Output the [x, y] coordinate of the center of the cell containing the given text.  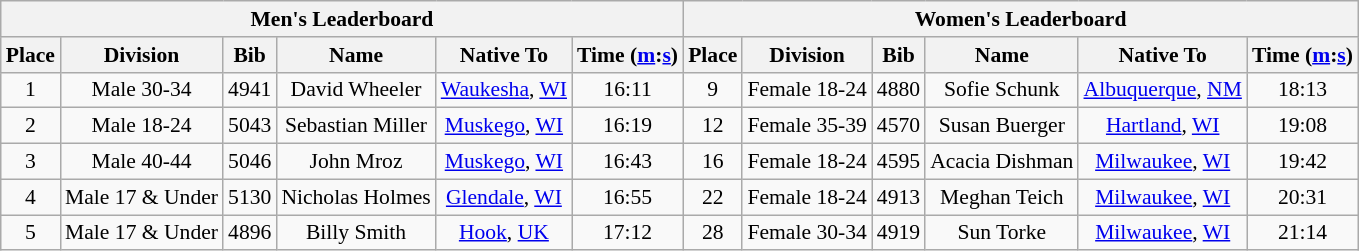
2 [30, 126]
Acacia Dishman [1002, 162]
Hartland, WI [1162, 126]
Sofie Schunk [1002, 90]
Nicholas Holmes [356, 197]
18:13 [1302, 90]
4880 [898, 90]
Sebastian Miller [356, 126]
Hook, UK [504, 233]
16 [712, 162]
5 [30, 233]
1 [30, 90]
John Mroz [356, 162]
4896 [250, 233]
Glendale, WI [504, 197]
9 [712, 90]
Waukesha, WI [504, 90]
Men's Leaderboard [342, 19]
5043 [250, 126]
16:19 [628, 126]
Susan Buerger [1002, 126]
Male 40-44 [142, 162]
16:55 [628, 197]
21:14 [1302, 233]
Female 30-34 [806, 233]
19:08 [1302, 126]
16:43 [628, 162]
Female 35-39 [806, 126]
22 [712, 197]
Meghan Teich [1002, 197]
Male 30-34 [142, 90]
4595 [898, 162]
5046 [250, 162]
16:11 [628, 90]
17:12 [628, 233]
20:31 [1302, 197]
4913 [898, 197]
4941 [250, 90]
4570 [898, 126]
4919 [898, 233]
Male 18-24 [142, 126]
28 [712, 233]
Sun Torke [1002, 233]
12 [712, 126]
19:42 [1302, 162]
Albuquerque, NM [1162, 90]
5130 [250, 197]
David Wheeler [356, 90]
Women's Leaderboard [1020, 19]
Billy Smith [356, 233]
4 [30, 197]
3 [30, 162]
